Scan for the cell matching the given text and deliver its (X, Y) coordinate at center. 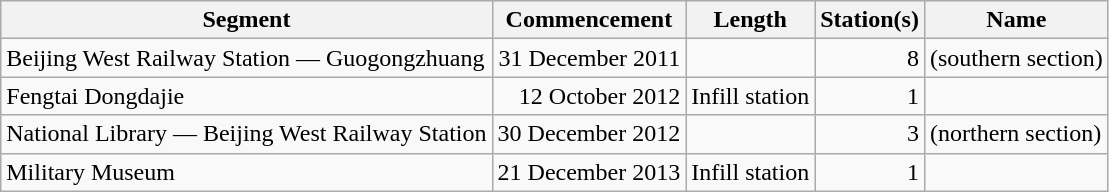
12 October 2012 (589, 96)
Station(s) (870, 20)
8 (870, 58)
Beijing West Railway Station — Guogongzhuang (246, 58)
21 December 2013 (589, 172)
Segment (246, 20)
Fengtai Dongdajie (246, 96)
30 December 2012 (589, 134)
31 December 2011 (589, 58)
Commencement (589, 20)
(southern section) (1016, 58)
3 (870, 134)
Length (750, 20)
National Library — Beijing West Railway Station (246, 134)
(northern section) (1016, 134)
Military Museum (246, 172)
Name (1016, 20)
